Capture the cell that displays the provided text and extract its (X, Y) central coordinate. 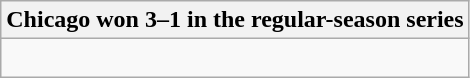
Chicago won 3–1 in the regular-season series (235, 20)
